From the cell containing the given text, extract its center point as (X, Y) coordinate. 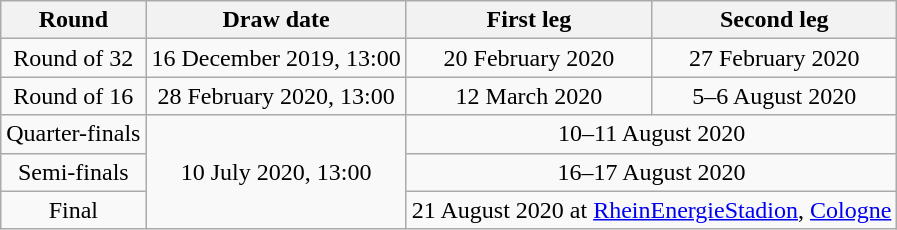
28 February 2020, 13:00 (276, 96)
20 February 2020 (528, 58)
16–17 August 2020 (652, 172)
16 December 2019, 13:00 (276, 58)
Round of 16 (74, 96)
21 August 2020 at RheinEnergieStadion, Cologne (652, 210)
Round of 32 (74, 58)
27 February 2020 (774, 58)
Draw date (276, 20)
10–11 August 2020 (652, 134)
Semi-finals (74, 172)
Second leg (774, 20)
First leg (528, 20)
Final (74, 210)
12 March 2020 (528, 96)
Quarter-finals (74, 134)
Round (74, 20)
5–6 August 2020 (774, 96)
10 July 2020, 13:00 (276, 172)
